Capture the cell that displays the provided text and extract its [X, Y] central coordinate. 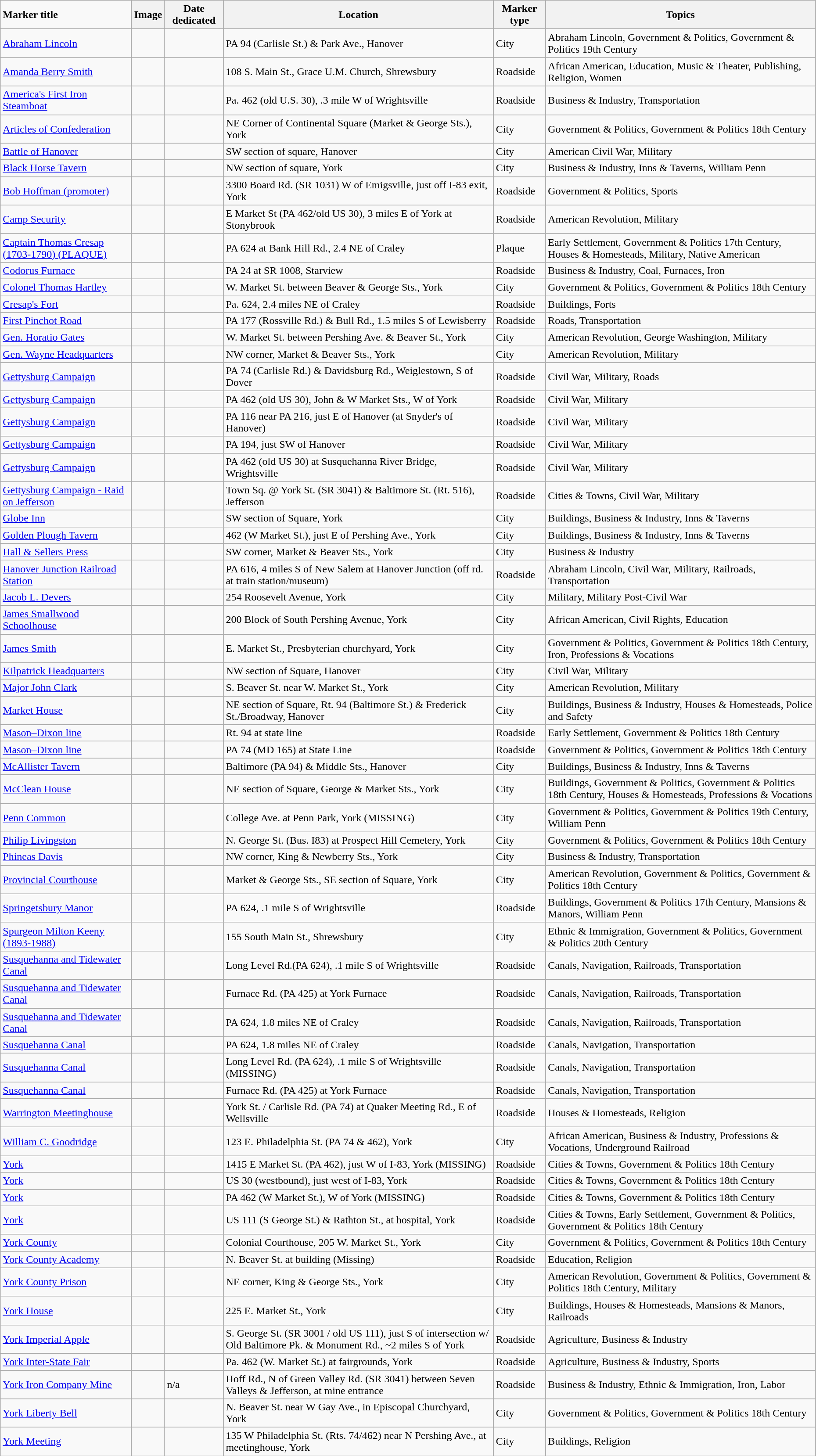
Major John Clark [66, 688]
Marker type [519, 15]
Business & Industry, Coal, Furnaces, Iron [680, 270]
PA 116 near PA 216, just E of Hanover (at Snyder's of Hanover) [358, 422]
Phineas Davis [66, 857]
Gen. Horatio Gates [66, 338]
Plaque [519, 248]
James Smith [66, 648]
E. Market St., Presbyterian churchyard, York [358, 648]
Rt. 94 at state line [358, 733]
Education, Religion [680, 1259]
Globe Inn [66, 518]
Early Settlement, Government & Politics 17th Century, Houses & Homesteads, Military, Native American [680, 248]
Location [358, 15]
Government & Politics, Sports [680, 191]
Hanover Junction Railroad Station [66, 574]
PA 462 (W Market St.), W of York (MISSING) [358, 1197]
S. George St. (SR 3001 / old US 111), just S of intersection w/ Old Baltimore Pk. & Monument Rd., ~2 miles S of York [358, 1339]
S. Beaver St. near W. Market St., York [358, 688]
US 30 (westbound), just west of I-83, York [358, 1181]
Kilpatrick Headquarters [66, 671]
Image [148, 15]
200 Block of South Pershing Avenue, York [358, 620]
Buildings, Government & Politics, Government & Politics 18th Century, Houses & Homesteads, Professions & Vocations [680, 789]
Business & Industry, Inns & Taverns, William Penn [680, 168]
Government & Politics, Government & Politics 19th Century, William Penn [680, 817]
Ethnic & Immigration, Government & Politics, Government & Politics 20th Century [680, 937]
York Meeting [66, 1442]
Provincial Courthouse [66, 880]
Business & Industry [680, 552]
225 E. Market St., York [358, 1311]
Cities & Towns, Civil War, Military [680, 496]
African American, Business & Industry, Professions & Vocations, Underground Railroad [680, 1141]
Jacob L. Devers [66, 597]
Colonial Courthouse, 205 W. Market St., York [358, 1243]
Government & Politics, Government & Politics 18th Century, Iron, Professions & Vocations [680, 648]
NW corner, King & Newberry Sts., York [358, 857]
NW corner, Market & Beaver Sts., York [358, 354]
Battle of Hanover [66, 151]
US 111 (S George St.) & Rathton St., at hospital, York [358, 1220]
PA 74 (MD 165) at State Line [358, 750]
Warrington Meetinghouse [66, 1113]
PA 177 (Rossville Rd.) & Bull Rd., 1.5 miles S of Lewisberry [358, 321]
America's First Iron Steamboat [66, 100]
W. Market St. between Pershing Ave. & Beaver St., York [358, 338]
Market House [66, 710]
E Market St (PA 462/old US 30), 3 miles E of York at Stonybrook [358, 219]
NE corner, King & George Sts., York [358, 1282]
NW section of Square, Hanover [358, 671]
York County Prison [66, 1282]
Buildings, Religion [680, 1442]
PA 624 at Bank Hill Rd., 2.4 NE of Craley [358, 248]
McClean House [66, 789]
Long Level Rd. (PA 624), .1 mile S of Wrightsville (MISSING) [358, 1068]
NW section of square, York [358, 168]
Market & George Sts., SE section of Square, York [358, 880]
College Ave. at Penn Park, York (MISSING) [358, 817]
Gen. Wayne Headquarters [66, 354]
Pa. 462 (old U.S. 30), .3 mile W of Wrightsville [358, 100]
PA 74 (Carlisle Rd.) & Davidsburg Rd., Weiglestown, S of Dover [358, 377]
254 Roosevelt Avenue, York [358, 597]
NE section of Square, George & Market Sts., York [358, 789]
123 E. Philadelphia St. (PA 74 & 462), York [358, 1141]
Amanda Berry Smith [66, 72]
Agriculture, Business & Industry, Sports [680, 1362]
PA 462 (old US 30) at Susquehanna River Bridge, Wrightsville [358, 467]
York Imperial Apple [66, 1339]
York Iron Company Mine [66, 1384]
American Revolution, Government & Politics, Government & Politics 18th Century [680, 880]
York House [66, 1311]
Buildings, Houses & Homesteads, Mansions & Manors, Railroads [680, 1311]
Bob Hoffman (promoter) [66, 191]
Codorus Furnace [66, 270]
Gettysburg Campaign - Raid on Jefferson [66, 496]
Marker title [66, 15]
Early Settlement, Government & Politics 18th Century [680, 733]
SW section of square, Hanover [358, 151]
Civil War, Military, Roads [680, 377]
Abraham Lincoln, Government & Politics, Government & Politics 19th Century [680, 43]
Baltimore (PA 94) & Middle Sts., Hanover [358, 766]
First Pinchot Road [66, 321]
Black Horse Tavern [66, 168]
York Inter-State Fair [66, 1362]
PA 24 at SR 1008, Starview [358, 270]
135 W Philadelphia St. (Rts. 74/462) near N Pershing Ave., at meetinghouse, York [358, 1442]
Abraham Lincoln [66, 43]
Long Level Rd.(PA 624), .1 mile S of Wrightsville [358, 965]
108 S. Main St., Grace U.M. Church, Shrewsbury [358, 72]
n/a [194, 1384]
PA 194, just SW of Hanover [358, 445]
Penn Common [66, 817]
PA 624, .1 mile S of Wrightsville [358, 908]
SW section of Square, York [358, 518]
W. Market St. between Beaver & George Sts., York [358, 287]
African American, Education, Music & Theater, Publishing, Religion, Women [680, 72]
Topics [680, 15]
N. Beaver St. near W Gay Ave., in Episcopal Churchyard, York [358, 1413]
York County Academy [66, 1259]
Cities & Towns, Early Settlement, Government & Politics, Government & Politics 18th Century [680, 1220]
Buildings, Forts [680, 304]
Houses & Homesteads, Religion [680, 1113]
McAllister Tavern [66, 766]
Camp Security [66, 219]
Abraham Lincoln, Civil War, Military, Railroads, Transportation [680, 574]
Date dedicated [194, 15]
Buildings, Business & Industry, Houses & Homesteads, Police and Safety [680, 710]
Captain Thomas Cresap (1703-1790) (PLAQUE) [66, 248]
462 (W Market St.), just E of Pershing Ave., York [358, 535]
PA 616, 4 miles S of New Salem at Hanover Junction (off rd. at train station/museum) [358, 574]
American Revolution, Government & Politics, Government & Politics 18th Century, Military [680, 1282]
American Civil War, Military [680, 151]
Military, Military Post-Civil War [680, 597]
Philip Livingston [66, 840]
Business & Industry, Ethnic & Immigration, Iron, Labor [680, 1384]
Golden Plough Tavern [66, 535]
Cresap's Fort [66, 304]
Pa. 624, 2.4 miles NE of Craley [358, 304]
N. George St. (Bus. I83) at Prospect Hill Cemetery, York [358, 840]
155 South Main St., Shrewsbury [358, 937]
Articles of Confederation [66, 129]
Colonel Thomas Hartley [66, 287]
York St. / Carlisle Rd. (PA 74) at Quaker Meeting Rd., E of Wellsville [358, 1113]
Hoff Rd., N of Green Valley Rd. (SR 3041) between Seven Valleys & Jefferson, at mine entrance [358, 1384]
Springetsbury Manor [66, 908]
Buildings, Government & Politics 17th Century, Mansions & Manors, William Penn [680, 908]
Hall & Sellers Press [66, 552]
PA 462 (old US 30), John & W Market Sts., W of York [358, 399]
Spurgeon Milton Keeny (1893-1988) [66, 937]
York Liberty Bell [66, 1413]
Town Sq. @ York St. (SR 3041) & Baltimore St. (Rt. 516), Jefferson [358, 496]
Agriculture, Business & Industry [680, 1339]
American Revolution, George Washington, Military [680, 338]
SW corner, Market & Beaver Sts., York [358, 552]
PA 94 (Carlisle St.) & Park Ave., Hanover [358, 43]
N. Beaver St. at building (Missing) [358, 1259]
James Smallwood Schoolhouse [66, 620]
William C. Goodridge [66, 1141]
York County [66, 1243]
1415 E Market St. (PA 462), just W of I-83, York (MISSING) [358, 1164]
NE section of Square, Rt. 94 (Baltimore St.) & Frederick St./Broadway, Hanover [358, 710]
Roads, Transportation [680, 321]
Pa. 462 (W. Market St.) at fairgrounds, York [358, 1362]
African American, Civil Rights, Education [680, 620]
NE Corner of Continental Square (Market & George Sts.), York [358, 129]
3300 Board Rd. (SR 1031) W of Emigsville, just off I-83 exit, York [358, 191]
